Determine the [X, Y] coordinate at the center of the cell enclosing the given text.  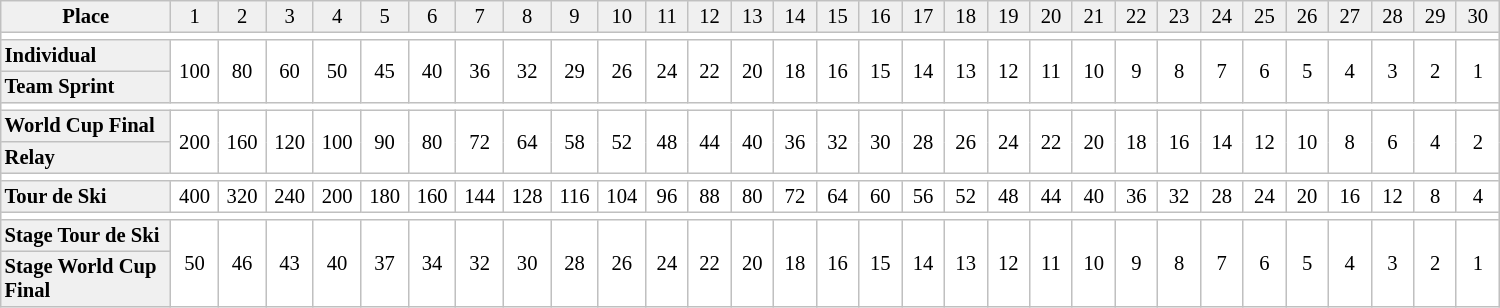
Tour de Ski [86, 196]
144 [480, 196]
43 [290, 264]
Team Sprint [86, 87]
56 [924, 196]
Individual [86, 56]
240 [290, 196]
17 [924, 16]
46 [242, 264]
128 [527, 196]
96 [668, 196]
90 [385, 142]
45 [385, 72]
88 [710, 196]
21 [1094, 16]
27 [1350, 16]
Stage World Cup Final [86, 279]
23 [1180, 16]
37 [385, 264]
34 [432, 264]
104 [622, 196]
Place [86, 16]
116 [574, 196]
58 [574, 142]
Stage Tour de Ski [86, 236]
19 [1008, 16]
180 [385, 196]
320 [242, 196]
120 [290, 142]
Relay [86, 158]
World Cup Final [86, 126]
25 [1264, 16]
400 [195, 196]
